For the text-containing cell, return its midpoint in (X, Y) coordinate format. 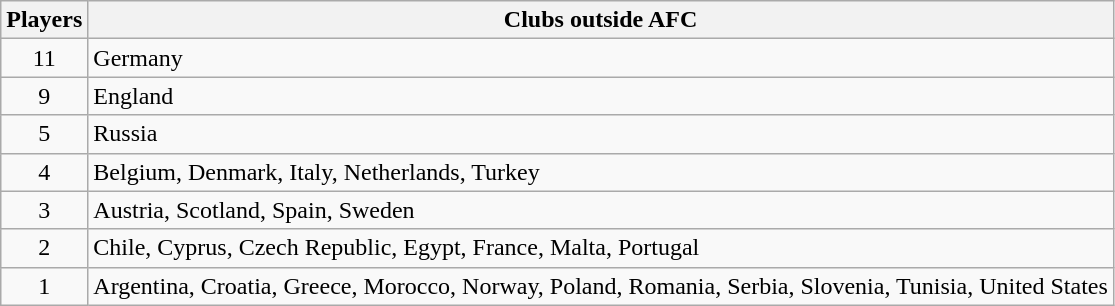
Chile, Cyprus, Czech Republic, Egypt, France, Malta, Portugal (601, 248)
Russia (601, 134)
Austria, Scotland, Spain, Sweden (601, 210)
1 (44, 286)
5 (44, 134)
Germany (601, 58)
Clubs outside AFC (601, 20)
11 (44, 58)
Argentina, Croatia, Greece, Morocco, Norway, Poland, Romania, Serbia, Slovenia, Tunisia, United States (601, 286)
Players (44, 20)
Belgium, Denmark, Italy, Netherlands, Turkey (601, 172)
9 (44, 96)
4 (44, 172)
England (601, 96)
2 (44, 248)
3 (44, 210)
